Return the (x, y) coordinate for the center point of the cell that contains the specified text.  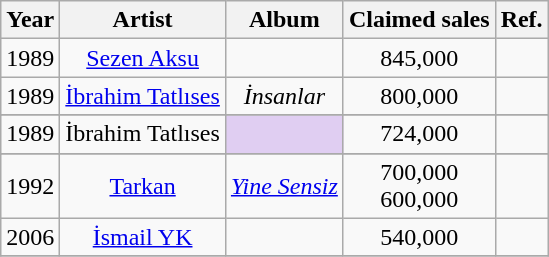
Artist (143, 20)
Tarkan (143, 186)
Yine Sensiz (284, 186)
800,000 (419, 96)
Sezen Aksu (143, 58)
724,000 (419, 134)
Album (284, 20)
İnsanlar (284, 96)
845,000 (419, 58)
2006 (30, 237)
İsmail YK (143, 237)
540,000 (419, 237)
Claimed sales (419, 20)
700,000600,000 (419, 186)
Year (30, 20)
1992 (30, 186)
Ref. (522, 20)
